Find where the given text appears and provide that cell's center as (x, y) coordinate. 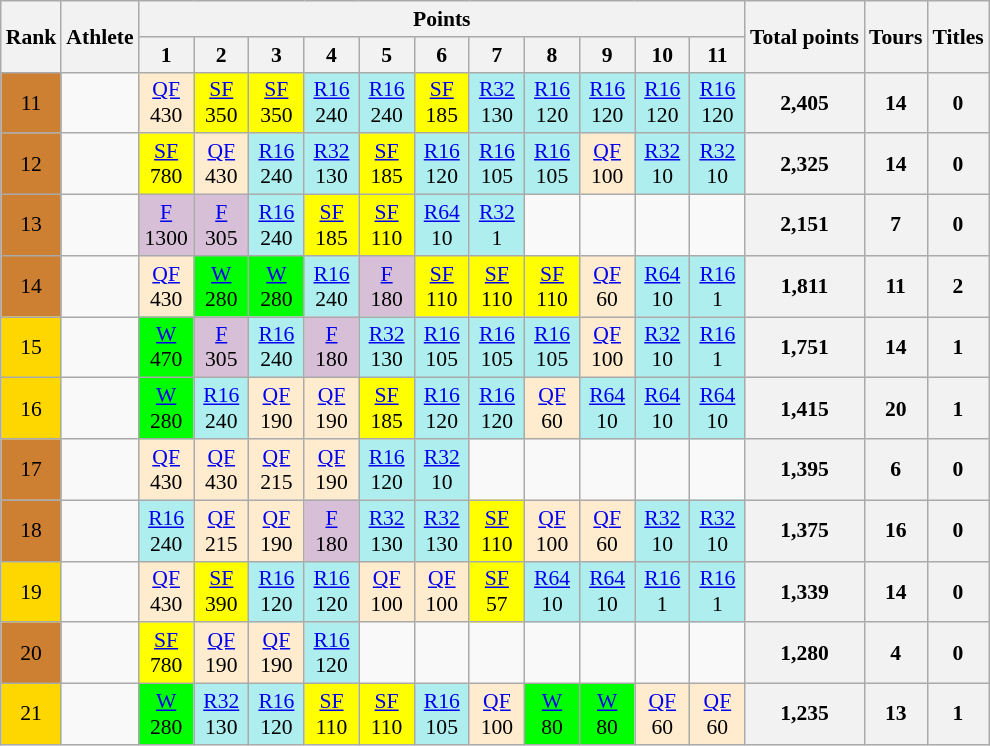
1,339 (804, 592)
1,395 (804, 470)
9 (608, 55)
17 (32, 470)
Total points (804, 36)
21 (32, 714)
1,751 (804, 348)
3 (276, 55)
1,235 (804, 714)
1,375 (804, 530)
19 (32, 592)
18 (32, 530)
15 (32, 348)
Rank (32, 36)
2,405 (804, 102)
1,811 (804, 286)
1,280 (804, 654)
W470 (166, 348)
F1300 (166, 226)
Athlete (100, 36)
12 (32, 164)
2,151 (804, 226)
Tours (896, 36)
R321 (496, 226)
2,325 (804, 164)
5 (386, 55)
1,415 (804, 408)
Titles (958, 36)
Points (442, 19)
SF57 (496, 592)
8 (552, 55)
SF390 (222, 592)
10 (662, 55)
